Determine the [x, y] coordinate at the center of the cell enclosing the given text.  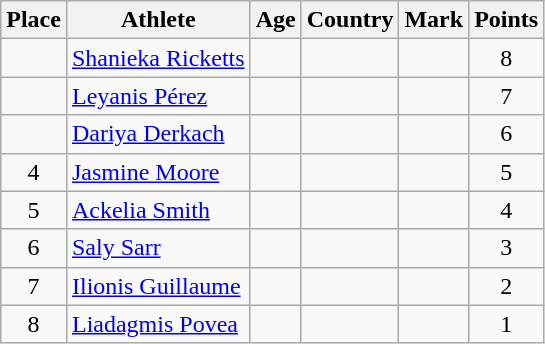
Place [34, 20]
Age [276, 20]
Leyanis Pérez [158, 96]
1 [506, 324]
Shanieka Ricketts [158, 58]
Athlete [158, 20]
Country [350, 20]
Saly Sarr [158, 248]
2 [506, 286]
Liadagmis Povea [158, 324]
Ilionis Guillaume [158, 286]
3 [506, 248]
Dariya Derkach [158, 134]
Mark [434, 20]
Jasmine Moore [158, 172]
Ackelia Smith [158, 210]
Points [506, 20]
